Detect which cell encompasses the target text, then output its [X, Y] center coordinate. 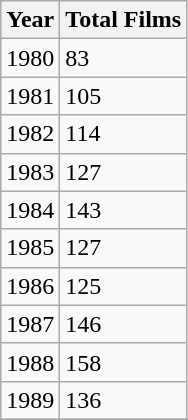
1987 [30, 324]
Year [30, 20]
1984 [30, 210]
83 [124, 58]
158 [124, 362]
114 [124, 134]
146 [124, 324]
1985 [30, 248]
105 [124, 96]
1989 [30, 400]
Total Films [124, 20]
1982 [30, 134]
143 [124, 210]
1981 [30, 96]
136 [124, 400]
125 [124, 286]
1988 [30, 362]
1980 [30, 58]
1983 [30, 172]
1986 [30, 286]
